Return (X, Y) of the center of cell containing provided text 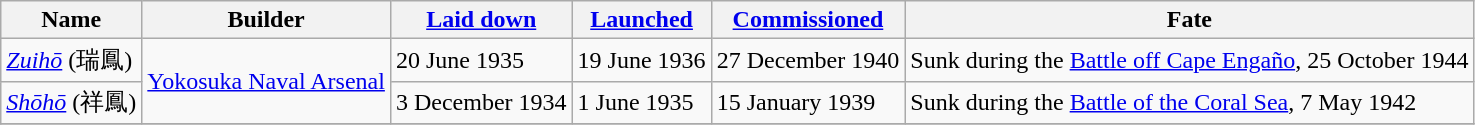
19 June 1936 (642, 60)
Sunk during the Battle of the Coral Sea, 7 May 1942 (1190, 102)
20 June 1935 (481, 60)
Fate (1190, 20)
Laid down (481, 20)
Zuihō (瑞鳳) (72, 60)
3 December 1934 (481, 102)
Name (72, 20)
1 June 1935 (642, 102)
Builder (266, 20)
27 December 1940 (808, 60)
15 January 1939 (808, 102)
Commissioned (808, 20)
Launched (642, 20)
Shōhō (祥鳳) (72, 102)
Sunk during the Battle off Cape Engaño, 25 October 1944 (1190, 60)
Yokosuka Naval Arsenal (266, 82)
